Provide the (x, y) coordinate of the cell's center where the given text is located.  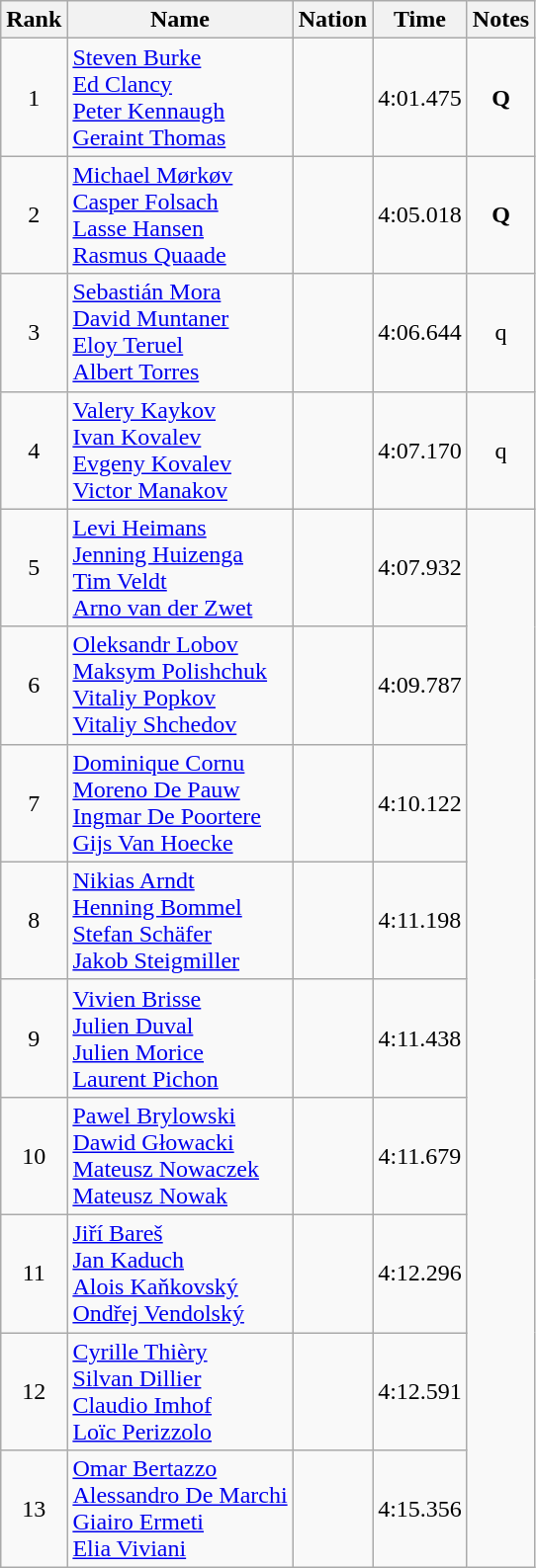
Omar BertazzoAlessandro De MarchiGiairo ErmetiElia Viviani (180, 1510)
11 (34, 1273)
9 (34, 1037)
4:11.198 (420, 921)
2 (34, 215)
4:10.122 (420, 802)
Levi HeimansJenning HuizengaTim VeldtArno van der Zwet (180, 567)
Valery KaykovIvan KovalevEvgeny KovalevVictor Manakov (180, 451)
Cyrille ThièrySilvan DillierClaudio ImhofLoïc Perizzolo (180, 1391)
Dominique CornuMoreno De PauwIngmar De PoortereGijs Van Hoecke (180, 802)
4:15.356 (420, 1510)
12 (34, 1391)
Steven BurkeEd ClancyPeter KennaughGeraint Thomas (180, 97)
3 (34, 332)
Pawel Brylowski Dawid GłowackiMateusz NowaczekMateusz Nowak (180, 1156)
4:06.644 (420, 332)
4:12.296 (420, 1273)
10 (34, 1156)
Name (180, 20)
Michael MørkøvCasper FolsachLasse HansenRasmus Quaade (180, 215)
5 (34, 567)
4:11.679 (420, 1156)
Nikias ArndtHenning BommelStefan SchäferJakob Steigmiller (180, 921)
Time (420, 20)
4:12.591 (420, 1391)
6 (34, 686)
Vivien BrisseJulien DuvalJulien MoriceLaurent Pichon (180, 1037)
4:07.170 (420, 451)
7 (34, 802)
Sebastián MoraDavid MuntanerEloy TeruelAlbert Torres (180, 332)
4:09.787 (420, 686)
Rank (34, 20)
4:05.018 (420, 215)
4 (34, 451)
1 (34, 97)
4:11.438 (420, 1037)
Nation (332, 20)
8 (34, 921)
Notes (500, 20)
Oleksandr LobovMaksym PolishchukVitaliy PopkovVitaliy Shchedov (180, 686)
13 (34, 1510)
4:01.475 (420, 97)
4:07.932 (420, 567)
Jiří BarešJan KaduchAlois KaňkovskýOndřej Vendolský (180, 1273)
